Return [X, Y] of the center of cell containing provided text 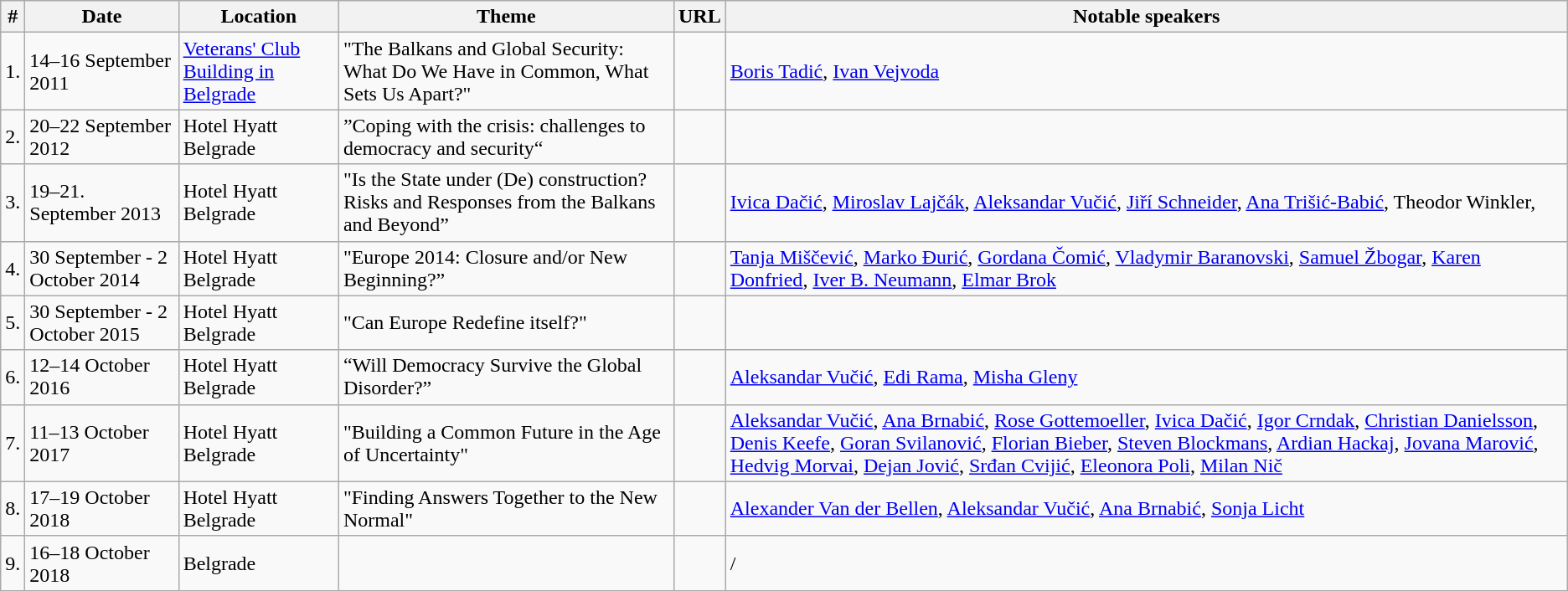
Notable speakers [1146, 17]
/ [1146, 563]
Veterans' Club Building in Belgrade [258, 71]
Date [102, 17]
Alexander Van der Bellen, Aleksandar Vučić, Ana Brnabić, Sonja Licht [1146, 509]
Tanja Miščević, Marko Đurić, Gordana Čomić, Vladymir Baranovski, Samuel Žbogar, Karen Donfried, Iver B. Neumann, Elmar Brok [1146, 268]
1. [13, 71]
19–21. September 2013 [102, 203]
Boris Tadić, Ivan Vejvoda [1146, 71]
5. [13, 323]
"Europe 2014: Closure and/or New Beginning?” [506, 268]
“Will Democracy Survive the Global Disorder?” [506, 377]
"Finding Answers Together to the New Normal" [506, 509]
7. [13, 443]
16–18 October 2018 [102, 563]
URL [699, 17]
"The Balkans and Global Security: What Do We Have in Common, What Sets Us Apart?" [506, 71]
”Coping with the crisis: challenges to democracy and security“ [506, 137]
12–14 October 2016 [102, 377]
8. [13, 509]
14–16 September 2011 [102, 71]
Aleksandar Vučić, Edi Rama, Misha Gleny [1146, 377]
"Building a Common Future in the Age of Uncertainty" [506, 443]
Ivica Dačić, Miroslav Lajčák, Aleksandar Vučić, Jiří Schneider, Ana Trišić-Babić, Theodor Winkler, [1146, 203]
11–13 October 2017 [102, 443]
17–19 October 2018 [102, 509]
Theme [506, 17]
2. [13, 137]
30 September - 2 October 2014 [102, 268]
20–22 September 2012 [102, 137]
9. [13, 563]
"Is the State under (De) construction? Risks and Responses from the Balkans and Beyond” [506, 203]
4. [13, 268]
3. [13, 203]
30 September - 2 October 2015 [102, 323]
6. [13, 377]
Location [258, 17]
# [13, 17]
Belgrade [258, 563]
"Can Europe Redefine itself?" [506, 323]
